Extract the (X, Y) coordinate from the center of the cell holding the provided text.  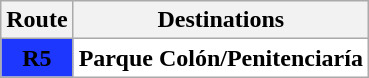
Parque Colón/Penitenciaría (220, 58)
R5 (37, 58)
Destinations (220, 20)
Route (37, 20)
